Identify which cell holds the provided text, then report its (X, Y) central coordinate. 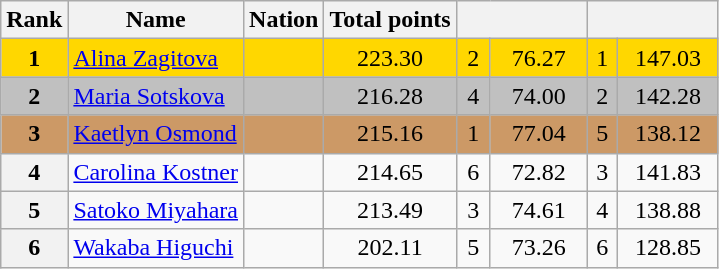
Alina Zagitova (156, 58)
Nation (284, 20)
74.61 (538, 210)
128.85 (668, 248)
Total points (390, 20)
Satoko Miyahara (156, 210)
141.83 (668, 172)
77.04 (538, 134)
147.03 (668, 58)
202.11 (390, 248)
Name (156, 20)
Rank (34, 20)
215.16 (390, 134)
73.26 (538, 248)
76.27 (538, 58)
223.30 (390, 58)
142.28 (668, 96)
138.88 (668, 210)
213.49 (390, 210)
138.12 (668, 134)
214.65 (390, 172)
74.00 (538, 96)
72.82 (538, 172)
216.28 (390, 96)
Wakaba Higuchi (156, 248)
Kaetlyn Osmond (156, 134)
Maria Sotskova (156, 96)
Carolina Kostner (156, 172)
